Scan for the cell matching the given text and deliver its (X, Y) coordinate at center. 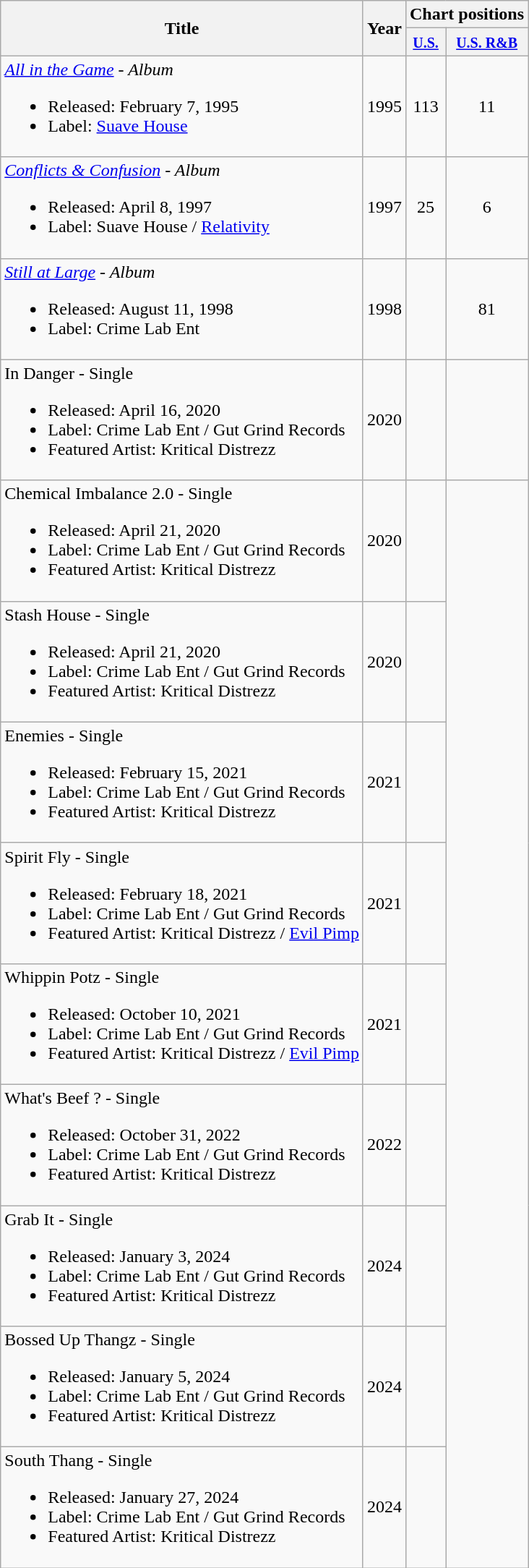
Title (182, 28)
U.S. R&B (487, 42)
South Thang - SingleReleased: January 27, 2024Label: Crime Lab Ent / Gut Grind RecordsFeatured Artist: Kritical Distrezz (182, 1507)
Spirit Fly - SingleReleased: February 18, 2021Label: Crime Lab Ent / Gut Grind RecordsFeatured Artist: Kritical Distrezz / Evil Pimp (182, 903)
Grab It - SingleReleased: January 3, 2024Label: Crime Lab Ent / Gut Grind RecordsFeatured Artist: Kritical Distrezz (182, 1266)
1998 (384, 309)
6 (487, 208)
Conflicts & Confusion - AlbumReleased: April 8, 1997Label: Suave House / Relativity (182, 208)
1995 (384, 106)
25 (425, 208)
81 (487, 309)
In Danger - SingleReleased: April 16, 2020Label: Crime Lab Ent / Gut Grind RecordsFeatured Artist: Kritical Distrezz (182, 419)
Enemies - SingleReleased: February 15, 2021Label: Crime Lab Ent / Gut Grind RecordsFeatured Artist: Kritical Distrezz (182, 783)
Year (384, 28)
2022 (384, 1144)
Still at Large - AlbumReleased: August 11, 1998Label: Crime Lab Ent (182, 309)
Whippin Potz - SingleReleased: October 10, 2021Label: Crime Lab Ent / Gut Grind RecordsFeatured Artist: Kritical Distrezz / Evil Pimp (182, 1024)
Chart positions (467, 14)
All in the Game - AlbumReleased: February 7, 1995Label: Suave House (182, 106)
U.S. (425, 42)
Bossed Up Thangz - SingleReleased: January 5, 2024Label: Crime Lab Ent / Gut Grind RecordsFeatured Artist: Kritical Distrezz (182, 1387)
11 (487, 106)
1997 (384, 208)
What's Beef ? - SingleReleased: October 31, 2022Label: Crime Lab Ent / Gut Grind RecordsFeatured Artist: Kritical Distrezz (182, 1144)
Chemical Imbalance 2.0 - SingleReleased: April 21, 2020Label: Crime Lab Ent / Gut Grind RecordsFeatured Artist: Kritical Distrezz (182, 541)
113 (425, 106)
Stash House - SingleReleased: April 21, 2020Label: Crime Lab Ent / Gut Grind RecordsFeatured Artist: Kritical Distrezz (182, 661)
